Determine the (x, y) coordinate at the center of the cell enclosing the given text.  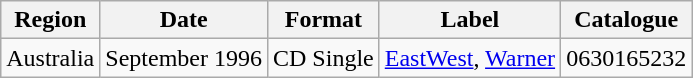
September 1996 (184, 58)
Date (184, 20)
CD Single (323, 58)
Catalogue (626, 20)
0630165232 (626, 58)
Australia (50, 58)
Region (50, 20)
Label (470, 20)
Format (323, 20)
EastWest, Warner (470, 58)
